Extract the (x, y) coordinate from the center of the cell holding the provided text.  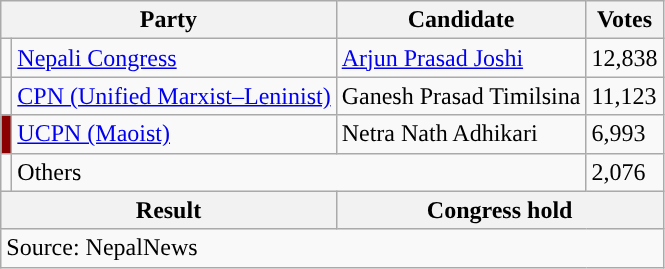
6,993 (624, 134)
Nepali Congress (174, 58)
CPN (Unified Marxist–Leninist) (174, 96)
Result (168, 210)
Candidate (461, 20)
2,076 (624, 172)
Party (168, 20)
Source: NepalNews (332, 248)
12,838 (624, 58)
Arjun Prasad Joshi (461, 58)
UCPN (Maoist) (174, 134)
Ganesh Prasad Timilsina (461, 96)
11,123 (624, 96)
Others (299, 172)
Netra Nath Adhikari (461, 134)
Votes (624, 20)
Congress hold (500, 210)
